Search for the cell housing the specified text and yield its (x, y) center coordinate. 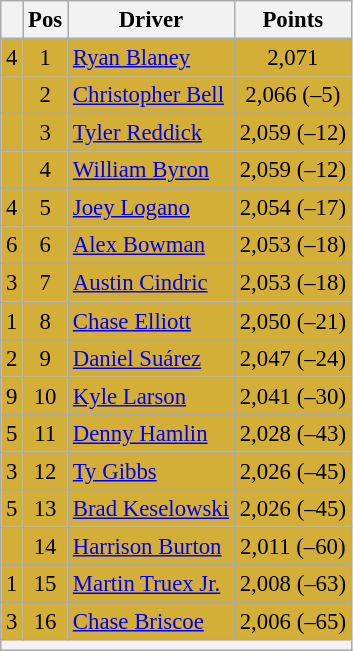
Christopher Bell (152, 95)
William Byron (152, 170)
Chase Briscoe (152, 621)
2,047 (–24) (292, 358)
12 (46, 471)
10 (46, 396)
Ryan Blaney (152, 58)
11 (46, 433)
Ty Gibbs (152, 471)
Joey Logano (152, 208)
2,054 (–17) (292, 208)
2,008 (–63) (292, 584)
15 (46, 584)
2,011 (–60) (292, 546)
Daniel Suárez (152, 358)
2,041 (–30) (292, 396)
2,006 (–65) (292, 621)
13 (46, 509)
14 (46, 546)
16 (46, 621)
Driver (152, 20)
Kyle Larson (152, 396)
Pos (46, 20)
Martin Truex Jr. (152, 584)
8 (46, 321)
Austin Cindric (152, 283)
Points (292, 20)
Harrison Burton (152, 546)
7 (46, 283)
Alex Bowman (152, 245)
Brad Keselowski (152, 509)
Tyler Reddick (152, 133)
2,050 (–21) (292, 321)
2,071 (292, 58)
Denny Hamlin (152, 433)
2,028 (–43) (292, 433)
Chase Elliott (152, 321)
2,066 (–5) (292, 95)
